Detect which cell encompasses the target text, then output its (X, Y) center coordinate. 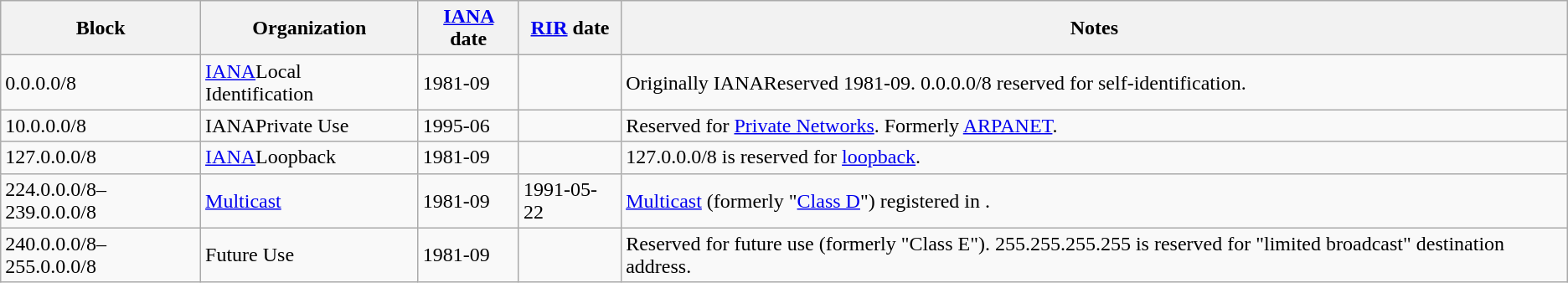
127.0.0.0/8 is reserved for loopback. (1095, 157)
Reserved for future use (formerly "Class E"). 255.255.255.255 is reserved for "limited broadcast" destination address. (1095, 255)
0.0.0.0/8 (101, 82)
Multicast (310, 201)
1991-05-22 (570, 201)
RIR date (570, 28)
Block (101, 28)
Notes (1095, 28)
10.0.0.0/8 (101, 126)
127.0.0.0/8 (101, 157)
Organization (310, 28)
1995-06 (468, 126)
Originally IANAReserved 1981-09. 0.0.0.0/8 reserved for self-identification. (1095, 82)
224.0.0.0/8–239.0.0.0/8 (101, 201)
240.0.0.0/8–255.0.0.0/8 (101, 255)
Future Use (310, 255)
IANALocal Identification (310, 82)
Reserved for Private Networks. Formerly ARPANET. (1095, 126)
Multicast (formerly "Class D") registered in . (1095, 201)
IANAPrivate Use (310, 126)
IANALoopback (310, 157)
IANA date (468, 28)
